Capture the cell that displays the provided text and extract its (x, y) central coordinate. 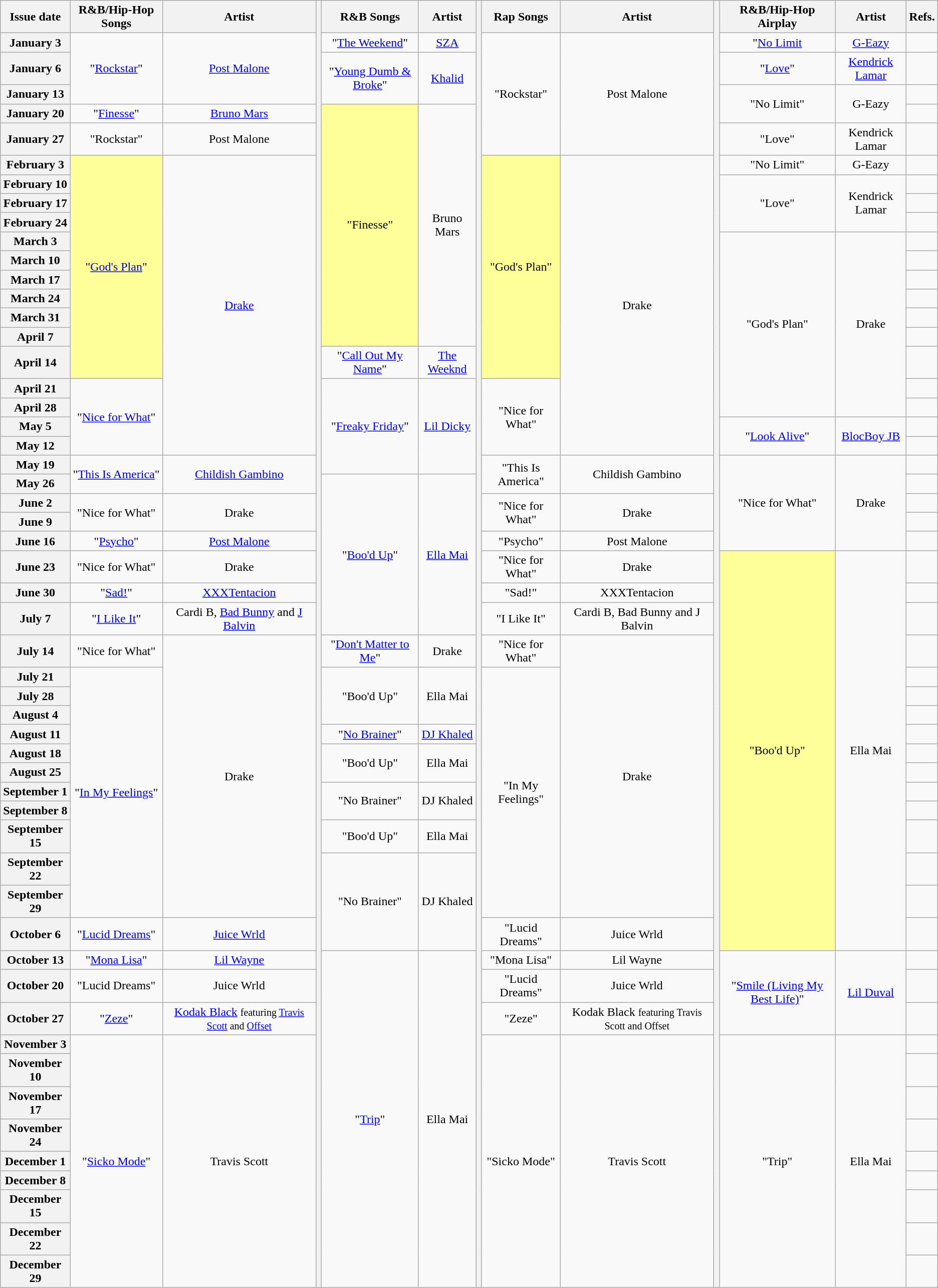
April 7 (35, 337)
"Young Dumb & Broke" (370, 78)
August 25 (35, 772)
July 28 (35, 696)
November 24 (35, 1136)
November 3 (35, 1044)
June 30 (35, 592)
February 17 (35, 203)
October 20 (35, 985)
August 4 (35, 715)
R&B/Hip-Hop Songs (116, 17)
May 26 (35, 484)
"The Weekend" (370, 43)
April 14 (35, 363)
July 21 (35, 677)
April 28 (35, 407)
May 12 (35, 446)
October 27 (35, 1018)
October 6 (35, 934)
December 8 (35, 1180)
September 8 (35, 810)
September 1 (35, 791)
February 3 (35, 165)
BlocBoy JB (871, 436)
February 10 (35, 184)
The Weeknd (447, 363)
"Smile (Living My Best Life)" (778, 992)
"No Limit (778, 43)
January 20 (35, 113)
September 22 (35, 869)
January 6 (35, 68)
"Freaky Friday" (370, 426)
July 14 (35, 652)
Lil Dicky (447, 426)
June 2 (35, 503)
R&B Songs (370, 17)
August 11 (35, 734)
December 29 (35, 1271)
"Look Alive" (778, 436)
March 24 (35, 299)
Lil Duval (871, 992)
July 7 (35, 618)
May 19 (35, 465)
December 22 (35, 1239)
March 10 (35, 260)
January 13 (35, 94)
Issue date (35, 17)
November 17 (35, 1103)
September 15 (35, 836)
March 31 (35, 318)
June 23 (35, 566)
March 17 (35, 279)
March 3 (35, 241)
September 29 (35, 901)
January 3 (35, 43)
Rap Songs (521, 17)
November 10 (35, 1070)
"Don't Matter to Me" (370, 652)
"Call Out My Name" (370, 363)
August 18 (35, 753)
April 21 (35, 388)
R&B/Hip-Hop Airplay (778, 17)
Khalid (447, 78)
Refs. (922, 17)
May 5 (35, 426)
February 24 (35, 222)
October 13 (35, 960)
December 15 (35, 1206)
December 1 (35, 1161)
January 27 (35, 139)
June 16 (35, 541)
SZA (447, 43)
June 9 (35, 522)
